Capture the cell that displays the provided text and extract its [x, y] central coordinate. 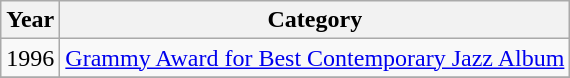
1996 [30, 58]
Category [315, 20]
Year [30, 20]
Grammy Award for Best Contemporary Jazz Album [315, 58]
